Return the [x, y] coordinate for the center point of the cell that contains the specified text.  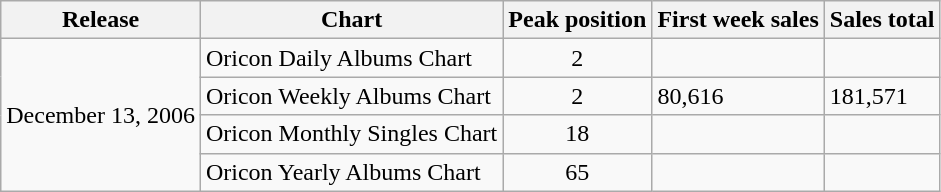
18 [578, 134]
Oricon Daily Albums Chart [351, 58]
Oricon Yearly Albums Chart [351, 172]
181,571 [882, 96]
65 [578, 172]
80,616 [738, 96]
Sales total [882, 20]
Chart [351, 20]
Oricon Weekly Albums Chart [351, 96]
First week sales [738, 20]
Release [101, 20]
Peak position [578, 20]
December 13, 2006 [101, 115]
Oricon Monthly Singles Chart [351, 134]
